Find where the given text appears and provide that cell's center as [X, Y] coordinate. 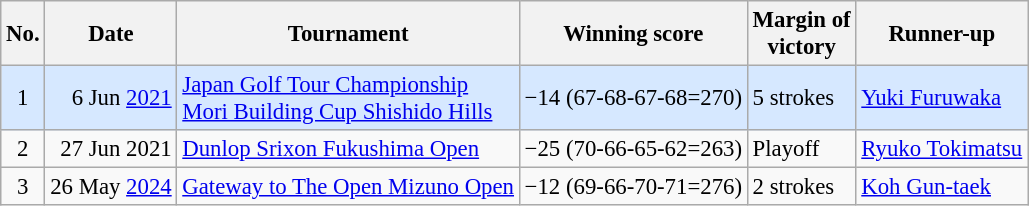
3 [23, 187]
No. [23, 34]
2 strokes [802, 187]
Margin ofvictory [802, 34]
Dunlop Srixon Fukushima Open [348, 149]
Gateway to The Open Mizuno Open [348, 187]
−25 (70-66-65-62=263) [633, 149]
27 Jun 2021 [111, 149]
Japan Golf Tour ChampionshipMori Building Cup Shishido Hills [348, 98]
Tournament [348, 34]
1 [23, 98]
−12 (69-66-70-71=276) [633, 187]
Runner-up [942, 34]
Playoff [802, 149]
−14 (67-68-67-68=270) [633, 98]
5 strokes [802, 98]
26 May 2024 [111, 187]
Ryuko Tokimatsu [942, 149]
Yuki Furuwaka [942, 98]
6 Jun 2021 [111, 98]
2 [23, 149]
Koh Gun-taek [942, 187]
Winning score [633, 34]
Date [111, 34]
